Identify which cell holds the provided text, then report its (X, Y) central coordinate. 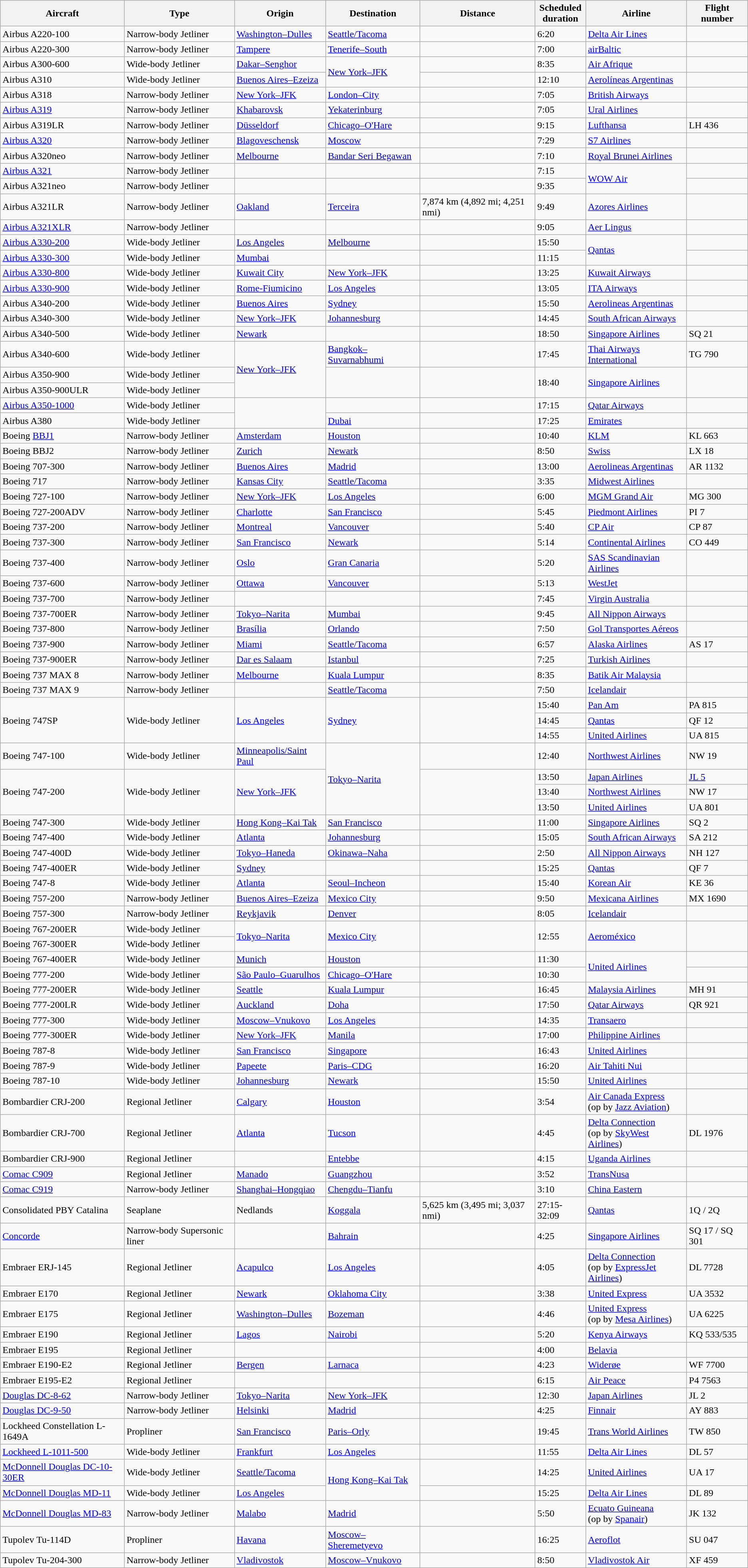
Istanbul (373, 659)
Philippine Airlines (636, 1035)
Transaero (636, 1020)
Boeing 737-200 (62, 527)
WestJet (636, 583)
airBaltic (636, 49)
Boeing 747-100 (62, 756)
12:10 (560, 80)
4:00 (560, 1350)
3:38 (560, 1293)
Brasília (280, 629)
Terceira (373, 206)
Korean Air (636, 883)
9:15 (560, 125)
QF 7 (718, 868)
Boeing 737-400 (62, 563)
18:50 (560, 334)
11:30 (560, 959)
DL 57 (718, 1452)
Delta Connection(op by SkyWest Airlines) (636, 1133)
Paris–Orly (373, 1431)
KQ 533/535 (718, 1335)
5:50 (560, 1514)
UA 815 (718, 736)
Bombardier CRJ-200 (62, 1101)
Airbus A310 (62, 80)
3:35 (560, 482)
Boeing 737-900ER (62, 659)
Bergen (280, 1365)
7:10 (560, 155)
Vladivostok (280, 1560)
Royal Brunei Airlines (636, 155)
17:15 (560, 405)
Delta Connection(op by ExpressJet Airlines) (636, 1267)
Airbus A340-500 (62, 334)
Airbus A319 (62, 110)
Boeing 747-200 (62, 792)
5:45 (560, 512)
12:55 (560, 936)
Malabo (280, 1514)
Papeete (280, 1066)
Boeing 737-800 (62, 629)
SA 212 (718, 838)
Airbus A321XLR (62, 227)
DL 1976 (718, 1133)
Oslo (280, 563)
Calgary (280, 1101)
Manila (373, 1035)
Midwest Airlines (636, 482)
Tupolev Tu-114D (62, 1539)
Auckland (280, 1005)
PA 815 (718, 705)
4:23 (560, 1365)
Gran Canaria (373, 563)
10:30 (560, 975)
16:43 (560, 1051)
7,874 km (4,892 mi; 4,251 nmi) (477, 206)
Boeing 737 MAX 8 (62, 675)
Destination (373, 14)
Airbus A350-1000 (62, 405)
Lufthansa (636, 125)
12:40 (560, 756)
Belavia (636, 1350)
Embraer ERJ-145 (62, 1267)
Thai Airways International (636, 354)
Bozeman (373, 1314)
Type (179, 14)
Pan Am (636, 705)
KLM (636, 436)
JK 132 (718, 1514)
15:05 (560, 838)
Boeing 737-700ER (62, 614)
Manado (280, 1174)
SQ 17 / SQ 301 (718, 1236)
Nairobi (373, 1335)
4:15 (560, 1159)
18:40 (560, 382)
LH 436 (718, 125)
Airbus A340-600 (62, 354)
Airbus A330-200 (62, 243)
Origin (280, 14)
Airbus A330-800 (62, 273)
16:20 (560, 1066)
SAS Scandinavian Airlines (636, 563)
Boeing 737-900 (62, 644)
10:40 (560, 436)
WF 7700 (718, 1365)
United Express (636, 1293)
6:57 (560, 644)
WOW Air (636, 178)
Boeing 777-200LR (62, 1005)
UA 6225 (718, 1314)
Kenya Airways (636, 1335)
MX 1690 (718, 898)
Kuwait City (280, 273)
Airbus A330-900 (62, 288)
Minneapolis/Saint Paul (280, 756)
Boeing 737-700 (62, 599)
Lockheed Constellation L-1649A (62, 1431)
Düsseldorf (280, 125)
QF 12 (718, 720)
1Q / 2Q (718, 1210)
Comac C909 (62, 1174)
Frankfurt (280, 1452)
SQ 21 (718, 334)
Flight number (718, 14)
Bahrain (373, 1236)
Koggala (373, 1210)
Gol Transportes Aéreos (636, 629)
7:29 (560, 140)
Embraer E170 (62, 1293)
QR 921 (718, 1005)
Amsterdam (280, 436)
TG 790 (718, 354)
McDonnell Douglas MD-83 (62, 1514)
Airline (636, 14)
Boeing 727-200ADV (62, 512)
14:35 (560, 1020)
Kansas City (280, 482)
Boeing 757-300 (62, 913)
United Express(op by Mesa Airlines) (636, 1314)
Singapore (373, 1051)
9:49 (560, 206)
3:54 (560, 1101)
London–City (373, 95)
Embraer E175 (62, 1314)
UA 17 (718, 1472)
9:05 (560, 227)
Boeing 777-300ER (62, 1035)
Air Tahiti Nui (636, 1066)
17:45 (560, 354)
6:20 (560, 34)
Chengdu–Tianfu (373, 1189)
KL 663 (718, 436)
Boeing BBJ2 (62, 451)
3:52 (560, 1174)
Airbus A220-300 (62, 49)
11:15 (560, 258)
Airbus A321neo (62, 186)
Embraer E195-E2 (62, 1380)
MH 91 (718, 990)
9:50 (560, 898)
Tucson (373, 1133)
JL 2 (718, 1395)
Denver (373, 913)
Boeing 777-200ER (62, 990)
Swiss (636, 451)
TW 850 (718, 1431)
MGM Grand Air (636, 497)
Airbus A320 (62, 140)
São Paulo–Guarulhos (280, 975)
UA 801 (718, 807)
Boeing 747-400 (62, 838)
Boeing 777-200 (62, 975)
Nedlands (280, 1210)
Seaplane (179, 1210)
Helsinki (280, 1411)
6:00 (560, 497)
Turkish Airlines (636, 659)
13:40 (560, 792)
Boeing 747SP (62, 720)
Aer Lingus (636, 227)
Airbus A319LR (62, 125)
JL 5 (718, 777)
Lagos (280, 1335)
Kuwait Airways (636, 273)
Tampere (280, 49)
Boeing 747-8 (62, 883)
Boeing 787-8 (62, 1051)
Boeing 767-400ER (62, 959)
14:55 (560, 736)
Havana (280, 1539)
Bangkok–Suvarnabhumi (373, 354)
Alaska Airlines (636, 644)
Boeing 747-300 (62, 822)
Bombardier CRJ-900 (62, 1159)
Boeing 727-100 (62, 497)
Boeing 787-9 (62, 1066)
7:45 (560, 599)
Dar es Salaam (280, 659)
Airbus A321 (62, 171)
11:00 (560, 822)
Piedmont Airlines (636, 512)
Charlotte (280, 512)
16:25 (560, 1539)
Scheduledduration (560, 14)
Shanghai–Hongqiao (280, 1189)
UA 3532 (718, 1293)
AS 17 (718, 644)
Mexicana Airlines (636, 898)
Blagoveschensk (280, 140)
3:10 (560, 1189)
Larnaca (373, 1365)
Oklahoma City (373, 1293)
Continental Airlines (636, 542)
13:00 (560, 466)
P4 7563 (718, 1380)
Bombardier CRJ-700 (62, 1133)
CO 449 (718, 542)
4:05 (560, 1267)
Air Afrique (636, 64)
Boeing 737-600 (62, 583)
Airbus A320neo (62, 155)
Orlando (373, 629)
XF 459 (718, 1560)
Finnair (636, 1411)
Air Canada Express(op by Jazz Aviation) (636, 1101)
Ural Airlines (636, 110)
Paris–CDG (373, 1066)
Seattle (280, 990)
Azores Airlines (636, 206)
Miami (280, 644)
Widerøe (636, 1365)
S7 Airlines (636, 140)
4:46 (560, 1314)
SU 047 (718, 1539)
Boeing 717 (62, 482)
12:30 (560, 1395)
7:15 (560, 171)
6:15 (560, 1380)
Reykjavik (280, 913)
8:05 (560, 913)
Boeing 767-300ER (62, 944)
Entebbe (373, 1159)
2:50 (560, 853)
Embraer E195 (62, 1350)
Distance (477, 14)
Embraer E190-E2 (62, 1365)
Concorde (62, 1236)
Douglas DC-8-62 (62, 1395)
Dubai (373, 420)
7:25 (560, 659)
Boeing 777-300 (62, 1020)
17:50 (560, 1005)
Airbus A330-300 (62, 258)
McDonnell Douglas MD-11 (62, 1493)
Boeing 787-10 (62, 1081)
Ottawa (280, 583)
DL 89 (718, 1493)
Boeing 747-400ER (62, 868)
Rome-Fiumicino (280, 288)
DL 7728 (718, 1267)
Boeing BBJ1 (62, 436)
AY 883 (718, 1411)
5:40 (560, 527)
Narrow-body Supersonic liner (179, 1236)
Airbus A350-900ULR (62, 390)
Boeing 707-300 (62, 466)
Boeing 757-200 (62, 898)
Malaysia Airlines (636, 990)
Yekaterinburg (373, 110)
NW 17 (718, 792)
Boeing 747-400D (62, 853)
Bandar Seri Begawan (373, 155)
4:45 (560, 1133)
Doha (373, 1005)
Zurich (280, 451)
13:25 (560, 273)
Airbus A321LR (62, 206)
CP Air (636, 527)
Tupolev Tu-204-300 (62, 1560)
Consolidated PBY Catalina (62, 1210)
LX 18 (718, 451)
Airbus A318 (62, 95)
Boeing 737 MAX 9 (62, 690)
Air Peace (636, 1380)
PI 7 (718, 512)
5:14 (560, 542)
NW 19 (718, 756)
17:25 (560, 420)
Airbus A380 (62, 420)
TransNusa (636, 1174)
Aeroméxico (636, 936)
Lockheed L-1011-500 (62, 1452)
5:13 (560, 583)
Guangzhou (373, 1174)
14:25 (560, 1472)
Airbus A340-200 (62, 303)
Khabarovsk (280, 110)
Tokyo–Haneda (280, 853)
19:45 (560, 1431)
MG 300 (718, 497)
16:45 (560, 990)
Airbus A340-300 (62, 318)
Emirates (636, 420)
9:35 (560, 186)
Uganda Airlines (636, 1159)
17:00 (560, 1035)
Vladivostok Air (636, 1560)
AR 1132 (718, 466)
Airbus A220-100 (62, 34)
McDonnell Douglas DC-10-30ER (62, 1472)
NH 127 (718, 853)
7:00 (560, 49)
Montreal (280, 527)
13:05 (560, 288)
Seoul–Incheon (373, 883)
Douglas DC-9-50 (62, 1411)
Embraer E190 (62, 1335)
Boeing 767-200ER (62, 929)
British Airways (636, 95)
Trans World Airlines (636, 1431)
Moscow–Sheremetyevo (373, 1539)
Batik Air Malaysia (636, 675)
Munich (280, 959)
Okinawa–Naha (373, 853)
9:45 (560, 614)
CP 87 (718, 527)
Boeing 737-300 (62, 542)
China Eastern (636, 1189)
Oakland (280, 206)
Aeroflot (636, 1539)
Virgin Australia (636, 599)
KE 36 (718, 883)
Dakar–Senghor (280, 64)
Airbus A350-900 (62, 375)
ITA Airways (636, 288)
27:15-32:09 (560, 1210)
11:55 (560, 1452)
Acapulco (280, 1267)
Aerolíneas Argentinas (636, 80)
Tenerife–South (373, 49)
5,625 km (3,495 mi; 3,037 nmi) (477, 1210)
SQ 2 (718, 822)
Ecuato Guineana(op by Spanair) (636, 1514)
Moscow (373, 140)
Airbus A300-600 (62, 64)
Comac C919 (62, 1189)
Aircraft (62, 14)
